For the text-containing cell, return its midpoint in (X, Y) coordinate format. 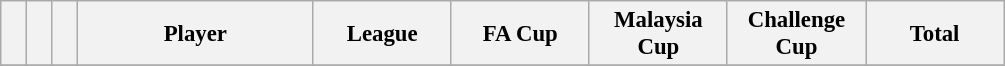
Challenge Cup (796, 34)
Malaysia Cup (658, 34)
Player (196, 34)
FA Cup (520, 34)
League (382, 34)
Total (935, 34)
